Pinpoint the cell where the given text exists, returning its [x, y] midpoint coordinate. 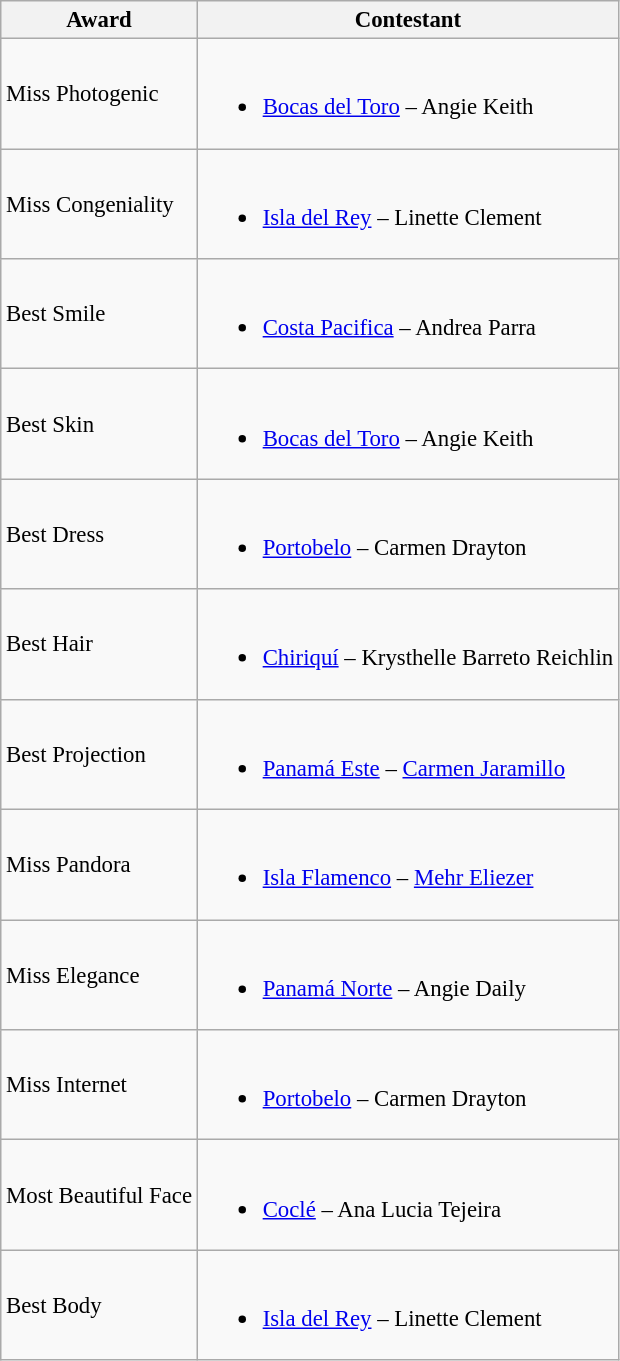
Panamá Norte – Angie Daily [408, 975]
Best Body [100, 1305]
Contestant [408, 20]
Best Smile [100, 314]
Miss Internet [100, 1085]
Miss Pandora [100, 865]
Award [100, 20]
Best Skin [100, 424]
Isla Flamenco – Mehr Eliezer [408, 865]
Best Hair [100, 644]
Miss Congeniality [100, 204]
Miss Photogenic [100, 94]
Best Dress [100, 534]
Chiriquí – Krysthelle Barreto Reichlin [408, 644]
Miss Elegance [100, 975]
Panamá Este – Carmen Jaramillo [408, 754]
Coclé – Ana Lucia Tejeira [408, 1195]
Best Projection [100, 754]
Most Beautiful Face [100, 1195]
Costa Pacifica – Andrea Parra [408, 314]
